Detect which cell encompasses the target text, then output its (x, y) center coordinate. 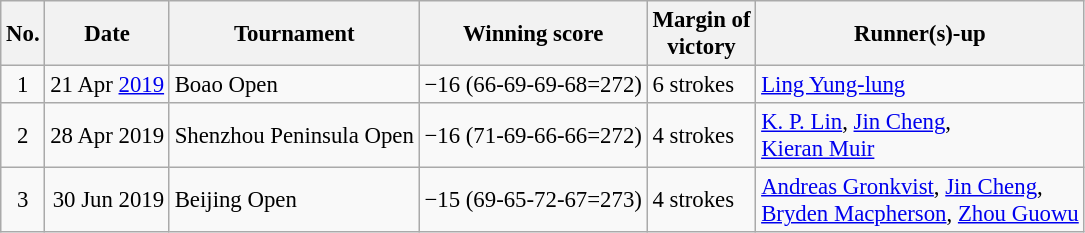
Ling Yung-lung (920, 85)
2 (23, 136)
21 Apr 2019 (107, 85)
1 (23, 85)
6 strokes (702, 85)
−16 (66-69-69-68=272) (533, 85)
Shenzhou Peninsula Open (294, 136)
No. (23, 34)
Runner(s)-up (920, 34)
Andreas Gronkvist, Jin Cheng, Bryden Macpherson, Zhou Guowu (920, 200)
Date (107, 34)
−16 (71-69-66-66=272) (533, 136)
Margin ofvictory (702, 34)
Beijing Open (294, 200)
Tournament (294, 34)
−15 (69-65-72-67=273) (533, 200)
Winning score (533, 34)
K. P. Lin, Jin Cheng, Kieran Muir (920, 136)
3 (23, 200)
30 Jun 2019 (107, 200)
Boao Open (294, 85)
28 Apr 2019 (107, 136)
